Search for the cell housing the specified text and yield its (x, y) center coordinate. 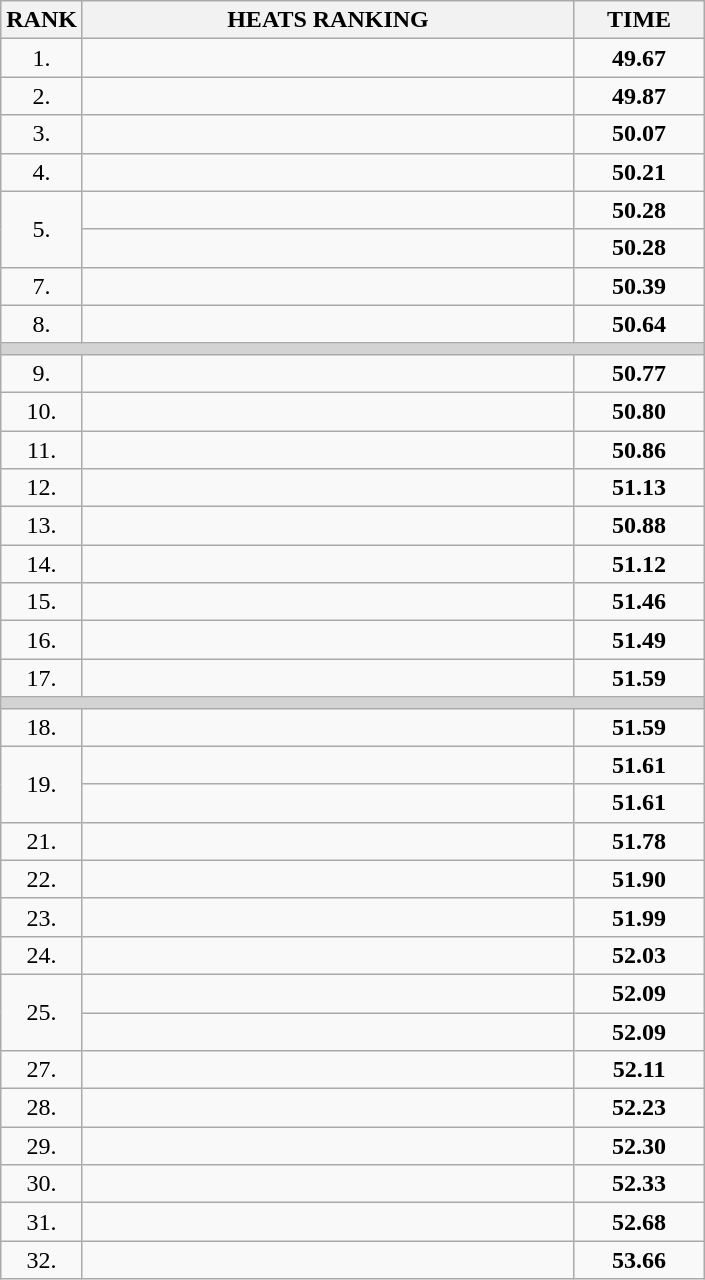
TIME (640, 20)
53.66 (640, 1260)
18. (42, 727)
25. (42, 1012)
3. (42, 134)
19. (42, 784)
51.99 (640, 917)
50.77 (640, 373)
52.03 (640, 955)
51.13 (640, 488)
50.07 (640, 134)
52.68 (640, 1222)
2. (42, 96)
17. (42, 678)
HEATS RANKING (328, 20)
15. (42, 602)
13. (42, 526)
52.33 (640, 1184)
24. (42, 955)
51.12 (640, 564)
31. (42, 1222)
51.46 (640, 602)
50.88 (640, 526)
52.11 (640, 1070)
49.67 (640, 58)
50.86 (640, 449)
51.90 (640, 879)
14. (42, 564)
1. (42, 58)
32. (42, 1260)
16. (42, 640)
21. (42, 841)
27. (42, 1070)
50.39 (640, 286)
10. (42, 411)
7. (42, 286)
5. (42, 229)
11. (42, 449)
9. (42, 373)
50.21 (640, 172)
30. (42, 1184)
50.80 (640, 411)
29. (42, 1146)
22. (42, 879)
51.78 (640, 841)
23. (42, 917)
28. (42, 1108)
RANK (42, 20)
52.23 (640, 1108)
49.87 (640, 96)
52.30 (640, 1146)
8. (42, 324)
12. (42, 488)
4. (42, 172)
50.64 (640, 324)
51.49 (640, 640)
